For the text-containing cell, return its midpoint in [x, y] coordinate format. 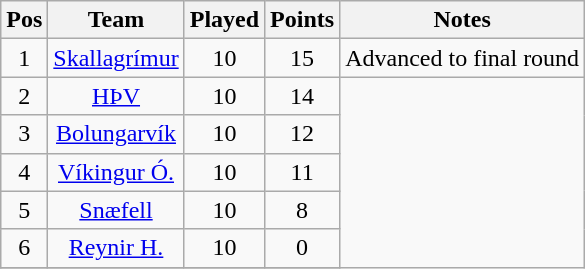
14 [302, 96]
Team [116, 20]
Snæfell [116, 210]
11 [302, 172]
5 [24, 210]
Reynir H. [116, 248]
Bolungarvík [116, 134]
0 [302, 248]
HÞV [116, 96]
1 [24, 58]
4 [24, 172]
6 [24, 248]
Skallagrímur [116, 58]
Pos [24, 20]
2 [24, 96]
Played [224, 20]
8 [302, 210]
15 [302, 58]
12 [302, 134]
Notes [462, 20]
Víkingur Ó. [116, 172]
Points [302, 20]
3 [24, 134]
Advanced to final round [462, 58]
